Search for the cell housing the specified text and yield its (X, Y) center coordinate. 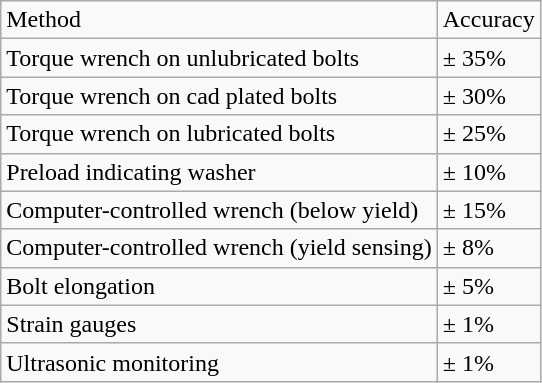
Torque wrench on unlubricated bolts (219, 58)
± 25% (488, 134)
± 30% (488, 96)
± 15% (488, 210)
Method (219, 20)
Strain gauges (219, 324)
Computer-controlled wrench (below yield) (219, 210)
± 10% (488, 172)
Bolt elongation (219, 286)
± 5% (488, 286)
Preload indicating washer (219, 172)
Accuracy (488, 20)
Ultrasonic monitoring (219, 362)
Torque wrench on lubricated bolts (219, 134)
Computer-controlled wrench (yield sensing) (219, 248)
± 8% (488, 248)
± 35% (488, 58)
Torque wrench on cad plated bolts (219, 96)
